For the text-containing cell, return its midpoint in [X, Y] coordinate format. 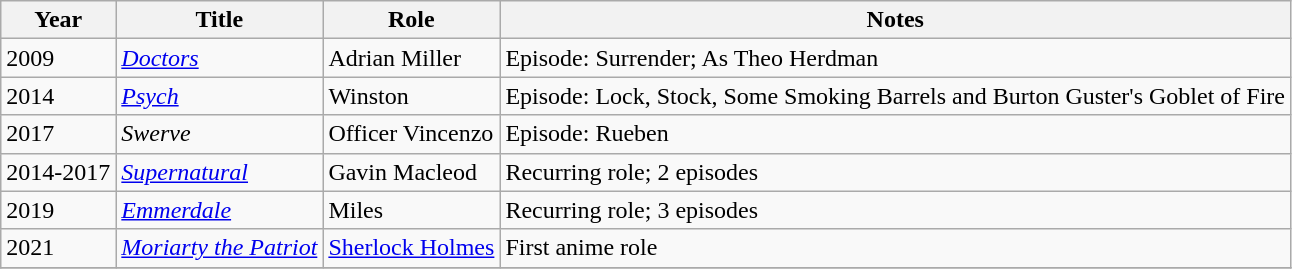
Sherlock Holmes [412, 248]
2014-2017 [58, 172]
2014 [58, 96]
Miles [412, 210]
2021 [58, 248]
2017 [58, 134]
Winston [412, 96]
Episode: Lock, Stock, Some Smoking Barrels and Burton Guster's Goblet of Fire [896, 96]
Role [412, 20]
Episode: Rueben [896, 134]
Doctors [220, 58]
Officer Vincenzo [412, 134]
Title [220, 20]
Supernatural [220, 172]
Gavin Macleod [412, 172]
First anime role [896, 248]
Adrian Miller [412, 58]
Recurring role; 3 episodes [896, 210]
Notes [896, 20]
Year [58, 20]
2019 [58, 210]
Moriarty the Patriot [220, 248]
Swerve [220, 134]
Episode: Surrender; As Theo Herdman [896, 58]
Emmerdale [220, 210]
2009 [58, 58]
Recurring role; 2 episodes [896, 172]
Psych [220, 96]
